Determine the [x, y] coordinate at the center of the cell enclosing the given text.  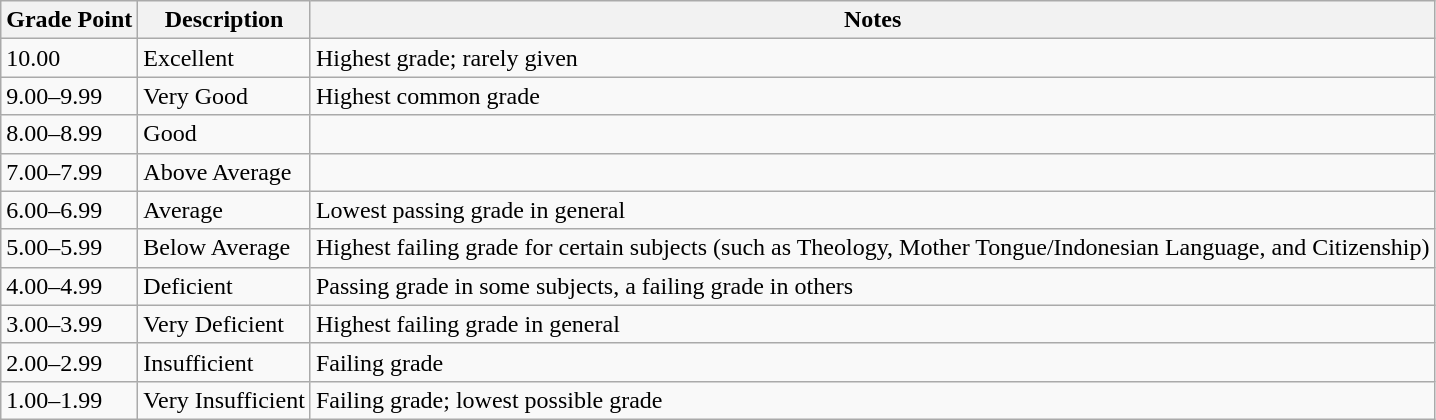
Very Good [224, 96]
Failing grade; lowest possible grade [872, 400]
7.00–7.99 [70, 172]
Passing grade in some subjects, a failing grade in others [872, 286]
10.00 [70, 58]
9.00–9.99 [70, 96]
Notes [872, 20]
Grade Point [70, 20]
8.00–8.99 [70, 134]
Excellent [224, 58]
Highest common grade [872, 96]
Good [224, 134]
6.00–6.99 [70, 210]
1.00–1.99 [70, 400]
2.00–2.99 [70, 362]
Lowest passing grade in general [872, 210]
Insufficient [224, 362]
4.00–4.99 [70, 286]
Highest failing grade for certain subjects (such as Theology, Mother Tongue/Indonesian Language, and Citizenship) [872, 248]
Average [224, 210]
Deficient [224, 286]
3.00–3.99 [70, 324]
Highest grade; rarely given [872, 58]
Highest failing grade in general [872, 324]
Failing grade [872, 362]
Very Deficient [224, 324]
5.00–5.99 [70, 248]
Very Insufficient [224, 400]
Description [224, 20]
Below Average [224, 248]
Above Average [224, 172]
